Search for the cell housing the specified text and yield its [X, Y] center coordinate. 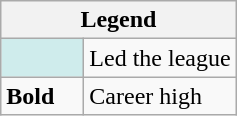
Legend [118, 20]
Career high [160, 96]
Bold [42, 96]
Led the league [160, 58]
